Capture the cell that displays the provided text and extract its (X, Y) central coordinate. 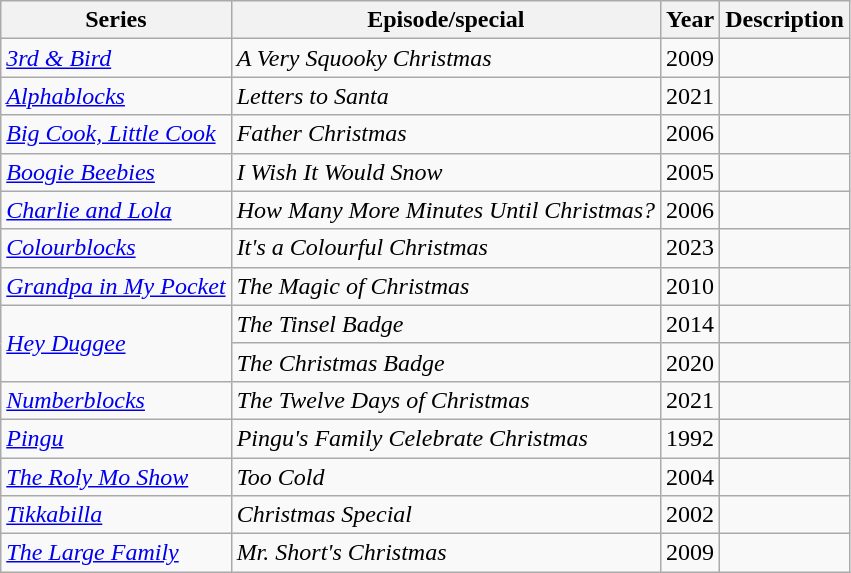
It's a Colourful Christmas (446, 248)
2023 (690, 248)
Grandpa in My Pocket (116, 286)
2002 (690, 515)
Tikkabilla (116, 515)
A Very Squooky Christmas (446, 58)
The Large Family (116, 553)
Too Cold (446, 477)
The Christmas Badge (446, 362)
Boogie Beebies (116, 172)
Big Cook, Little Cook (116, 134)
Description (785, 20)
Mr. Short's Christmas (446, 553)
Hey Duggee (116, 343)
2004 (690, 477)
3rd & Bird (116, 58)
Charlie and Lola (116, 210)
1992 (690, 438)
Numberblocks (116, 400)
2014 (690, 324)
Year (690, 20)
Colourblocks (116, 248)
The Roly Mo Show (116, 477)
How Many More Minutes Until Christmas? (446, 210)
2010 (690, 286)
Alphablocks (116, 96)
Christmas Special (446, 515)
Father Christmas (446, 134)
Letters to Santa (446, 96)
The Magic of Christmas (446, 286)
Pingu's Family Celebrate Christmas (446, 438)
I Wish It Would Snow (446, 172)
Pingu (116, 438)
The Tinsel Badge (446, 324)
Series (116, 20)
Episode/special (446, 20)
2005 (690, 172)
The Twelve Days of Christmas (446, 400)
2020 (690, 362)
